Search for the cell housing the specified text and yield its (x, y) center coordinate. 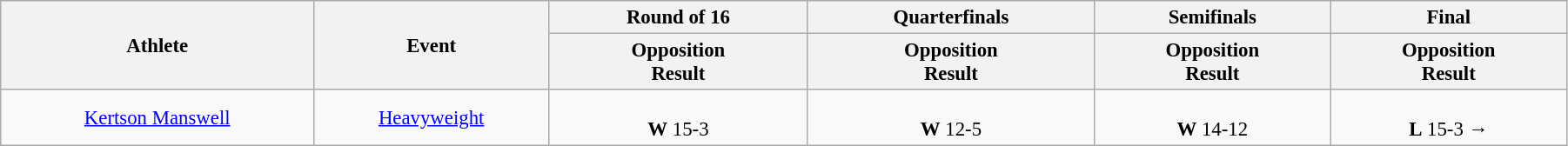
Athlete (157, 45)
L 15-3 → (1448, 118)
W 15-3 (679, 118)
Final (1448, 17)
Kertson Manswell (157, 118)
W 12-5 (950, 118)
Semifinals (1213, 17)
Heavyweight (432, 118)
Event (432, 45)
Quarterfinals (950, 17)
W 14-12 (1213, 118)
Round of 16 (679, 17)
